Find where the given text appears and provide that cell's center as (X, Y) coordinate. 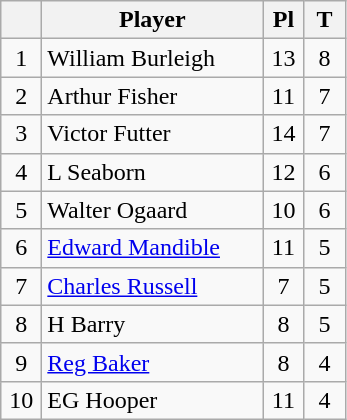
Player (152, 20)
L Seaborn (152, 172)
9 (22, 362)
3 (22, 134)
William Burleigh (152, 58)
Pl (284, 20)
Arthur Fisher (152, 96)
14 (284, 134)
2 (22, 96)
13 (284, 58)
Walter Ogaard (152, 210)
Edward Mandible (152, 248)
1 (22, 58)
Victor Futter (152, 134)
H Barry (152, 324)
Charles Russell (152, 286)
Reg Baker (152, 362)
T (324, 20)
EG Hooper (152, 400)
12 (284, 172)
